Pinpoint the cell where the given text exists, returning its (x, y) midpoint coordinate. 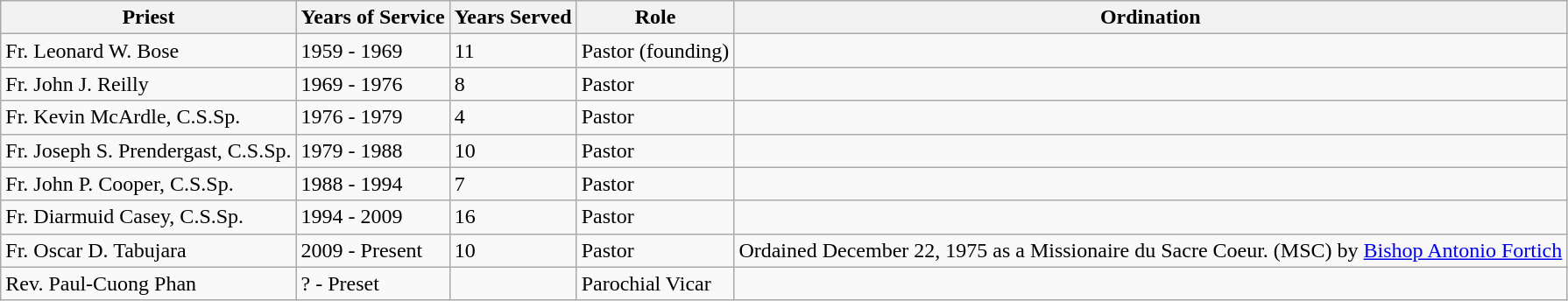
Fr. John J. Reilly (149, 84)
Fr. Joseph S. Prendergast, C.S.Sp. (149, 150)
8 (513, 84)
Fr. Kevin McArdle, C.S.Sp. (149, 117)
4 (513, 117)
16 (513, 217)
Priest (149, 17)
Ordained December 22, 1975 as a Missionaire du Sacre Coeur. (MSC) by Bishop Antonio Fortich (1151, 250)
? - Preset (373, 283)
1979 - 1988 (373, 150)
7 (513, 184)
1988 - 1994 (373, 184)
11 (513, 51)
Ordination (1151, 17)
Fr. John P. Cooper, C.S.Sp. (149, 184)
1976 - 1979 (373, 117)
1959 - 1969 (373, 51)
Role (655, 17)
2009 - Present (373, 250)
1969 - 1976 (373, 84)
1994 - 2009 (373, 217)
Fr. Diarmuid Casey, C.S.Sp. (149, 217)
Fr. Leonard W. Bose (149, 51)
Pastor (founding) (655, 51)
Years Served (513, 17)
Rev. Paul-Cuong Phan (149, 283)
Years of Service (373, 17)
Fr. Oscar D. Tabujara (149, 250)
Parochial Vicar (655, 283)
